Determine the [X, Y] coordinate at the center of the cell enclosing the given text.  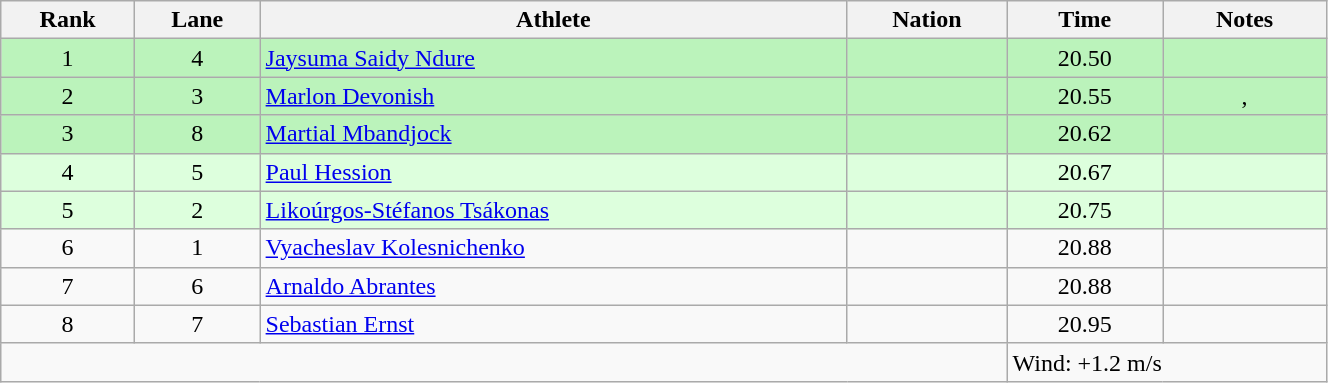
Lane [197, 20]
Nation [927, 20]
Likoúrgos-Stéfanos Tsákonas [554, 210]
20.50 [1085, 58]
Arnaldo Abrantes [554, 286]
Martial Mbandjock [554, 134]
Vyacheslav Kolesnichenko [554, 248]
Time [1085, 20]
Jaysuma Saidy Ndure [554, 58]
Paul Hession [554, 172]
Rank [68, 20]
20.62 [1085, 134]
20.55 [1085, 96]
Sebastian Ernst [554, 324]
20.67 [1085, 172]
Notes [1245, 20]
, [1245, 96]
20.95 [1085, 324]
Marlon Devonish [554, 96]
Athlete [554, 20]
20.75 [1085, 210]
Wind: +1.2 m/s [1166, 362]
